Return the [x, y] coordinate for the center point of the cell that contains the specified text.  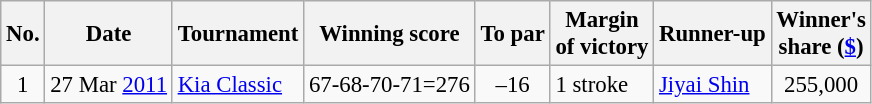
1 [23, 85]
Winner'sshare ($) [821, 34]
Jiyai Shin [712, 85]
67-68-70-71=276 [390, 85]
Date [108, 34]
–16 [512, 85]
255,000 [821, 85]
27 Mar 2011 [108, 85]
Kia Classic [238, 85]
No. [23, 34]
Runner-up [712, 34]
Winning score [390, 34]
Tournament [238, 34]
To par [512, 34]
1 stroke [602, 85]
Marginof victory [602, 34]
